Capture the cell that displays the provided text and extract its (X, Y) central coordinate. 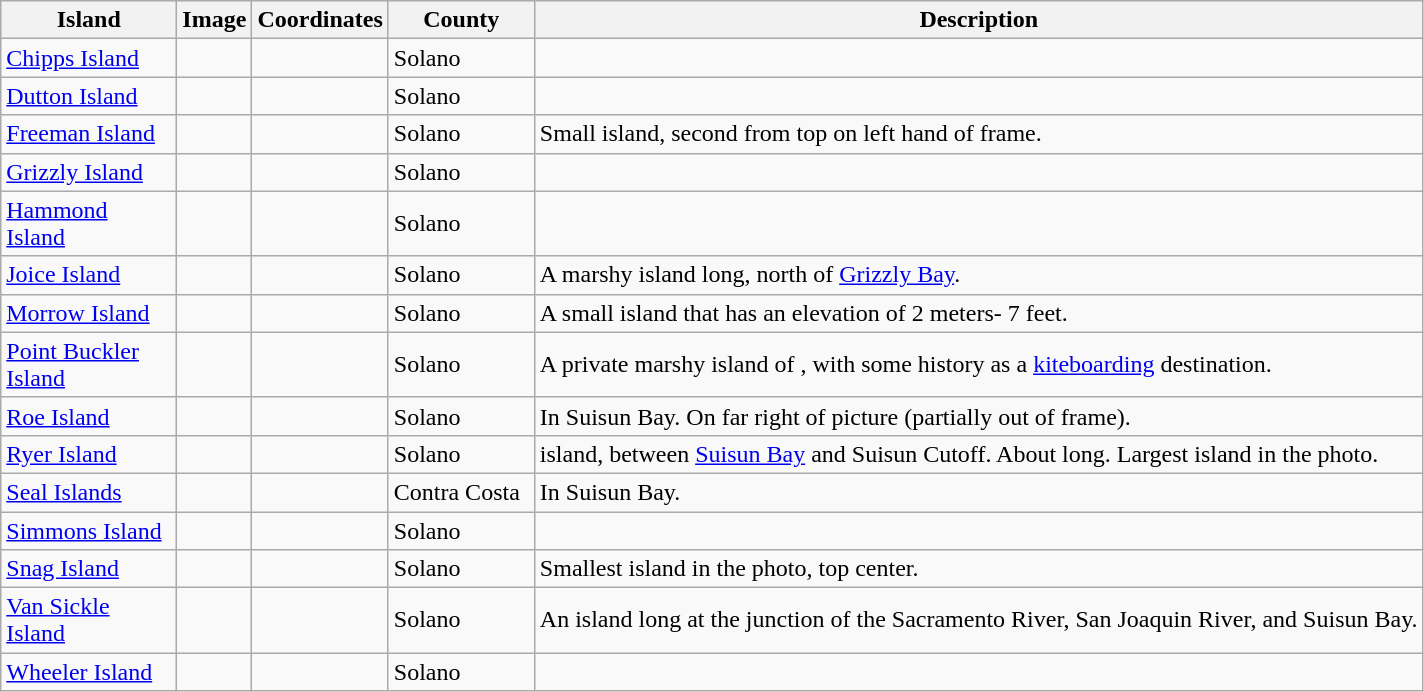
Dutton Island (89, 96)
Contra Costa (461, 492)
An island long at the junction of the Sacramento River, San Joaquin River, and Suisun Bay. (978, 620)
Seal Islands (89, 492)
Simmons Island (89, 531)
Snag Island (89, 569)
In Suisun Bay. (978, 492)
County (461, 20)
Description (978, 20)
Wheeler Island (89, 672)
Chipps Island (89, 58)
island, between Suisun Bay and Suisun Cutoff. About long. Largest island in the photo. (978, 454)
Smallest island in the photo, top center. (978, 569)
A small island that has an elevation of 2 meters- 7 feet. (978, 313)
Coordinates (320, 20)
Morrow Island (89, 313)
In Suisun Bay. On far right of picture (partially out of frame). (978, 416)
Roe Island (89, 416)
Island (89, 20)
A marshy island long, north of Grizzly Bay. (978, 275)
Grizzly Island (89, 172)
Freeman Island (89, 134)
Joice Island (89, 275)
Ryer Island (89, 454)
Van Sickle Island (89, 620)
A private marshy island of , with some history as a kiteboarding destination. (978, 364)
Point Buckler Island (89, 364)
Hammond Island (89, 224)
Image (214, 20)
Small island, second from top on left hand of frame. (978, 134)
